Pinpoint the cell where the given text exists, returning its (x, y) midpoint coordinate. 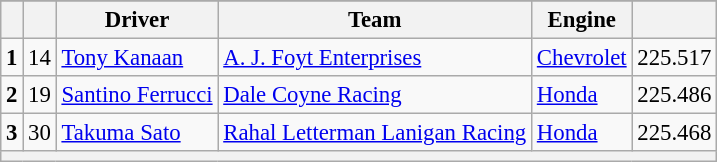
14 (40, 58)
Team (375, 20)
Rahal Letterman Lanigan Racing (375, 133)
1 (12, 58)
19 (40, 95)
Chevrolet (582, 58)
Driver (137, 20)
Dale Coyne Racing (375, 95)
30 (40, 133)
Tony Kanaan (137, 58)
Takuma Sato (137, 133)
2 (12, 95)
225.517 (674, 58)
3 (12, 133)
Santino Ferrucci (137, 95)
A. J. Foyt Enterprises (375, 58)
225.486 (674, 95)
225.468 (674, 133)
Engine (582, 20)
